From the cell containing the given text, extract its center point as [x, y] coordinate. 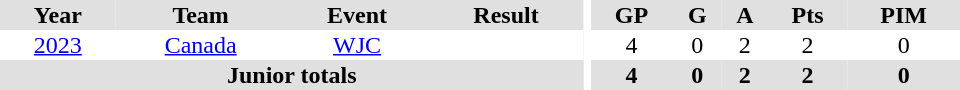
2023 [58, 45]
Year [58, 15]
PIM [904, 15]
GP [631, 15]
Result [506, 15]
Event [358, 15]
Pts [808, 15]
A [745, 15]
Team [201, 15]
Junior totals [292, 75]
G [698, 15]
WJC [358, 45]
Canada [201, 45]
